Identify which cell holds the provided text, then report its [X, Y] central coordinate. 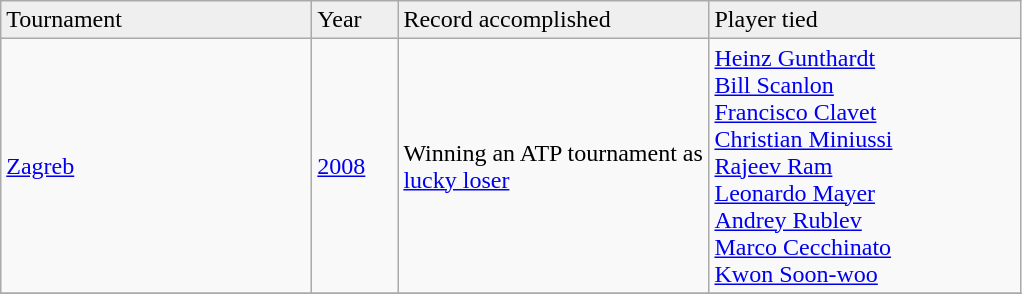
Winning an ATP tournament as lucky loser [554, 166]
Tournament [156, 20]
2008 [355, 166]
Heinz GunthardtBill ScanlonFrancisco ClavetChristian MiniussiRajeev RamLeonardo MayerAndrey RublevMarco CecchinatoKwon Soon-woo [864, 166]
Year [355, 20]
Zagreb [156, 166]
Record accomplished [554, 20]
Player tied [864, 20]
